Search for the cell housing the specified text and yield its [X, Y] center coordinate. 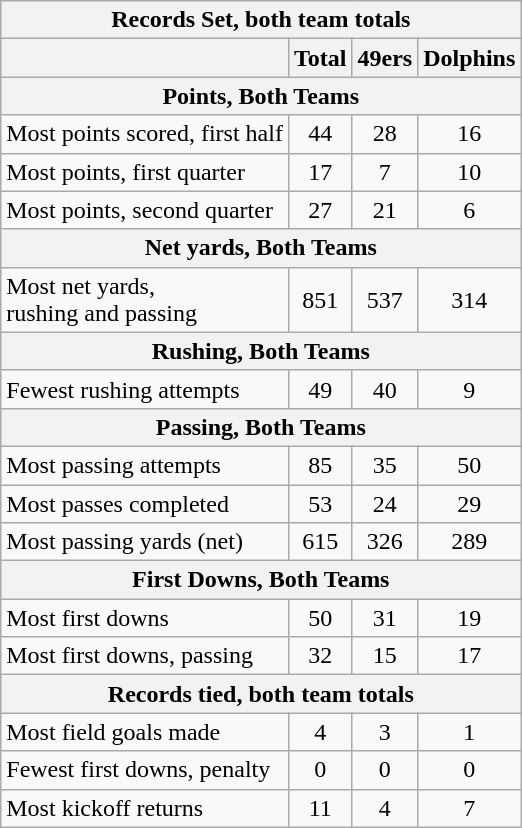
49ers [385, 58]
3 [385, 732]
19 [470, 618]
Most first downs, passing [145, 656]
85 [320, 465]
Most passing attempts [145, 465]
Most passing yards (net) [145, 542]
49 [320, 389]
326 [385, 542]
Records Set, both team totals [261, 20]
35 [385, 465]
24 [385, 503]
Records tied, both team totals [261, 694]
32 [320, 656]
40 [385, 389]
Rushing, Both Teams [261, 351]
27 [320, 210]
314 [470, 300]
Total [320, 58]
289 [470, 542]
851 [320, 300]
Most passes completed [145, 503]
9 [470, 389]
21 [385, 210]
31 [385, 618]
10 [470, 172]
Most points scored, first half [145, 134]
28 [385, 134]
Points, Both Teams [261, 96]
16 [470, 134]
Fewest first downs, penalty [145, 770]
15 [385, 656]
Most net yards,rushing and passing [145, 300]
Most points, second quarter [145, 210]
6 [470, 210]
1 [470, 732]
First Downs, Both Teams [261, 580]
53 [320, 503]
615 [320, 542]
Most points, first quarter [145, 172]
Most field goals made [145, 732]
Dolphins [470, 58]
Fewest rushing attempts [145, 389]
Most first downs [145, 618]
29 [470, 503]
11 [320, 808]
537 [385, 300]
44 [320, 134]
Net yards, Both Teams [261, 248]
Passing, Both Teams [261, 427]
Most kickoff returns [145, 808]
